Pinpoint the cell where the given text exists, returning its [x, y] midpoint coordinate. 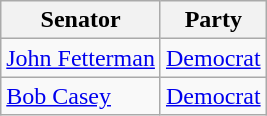
John Fetterman [81, 58]
Party [213, 20]
Bob Casey [81, 96]
Senator [81, 20]
